From the cell containing the given text, extract its center point as (x, y) coordinate. 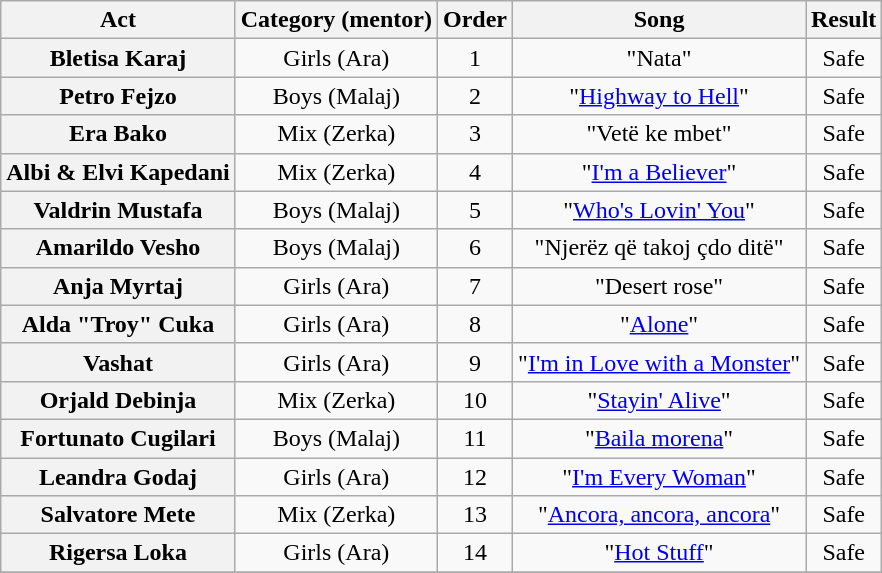
Bletisa Karaj (118, 58)
Era Bako (118, 134)
10 (476, 400)
Valdrin Mustafa (118, 210)
5 (476, 210)
"Njerëz që takoj çdo ditë" (660, 248)
"Ancora, ancora, ancora" (660, 515)
"Who's Lovin' You" (660, 210)
3 (476, 134)
"Baila morena" (660, 438)
8 (476, 324)
Order (476, 20)
12 (476, 477)
Salvatore Mete (118, 515)
1 (476, 58)
"I'm a Believer" (660, 172)
Song (660, 20)
7 (476, 286)
"I'm in Love with a Monster" (660, 362)
Leandra Godaj (118, 477)
6 (476, 248)
"Highway to Hell" (660, 96)
Rigersa Loka (118, 553)
"Desert rose" (660, 286)
Alda "Troy" Cuka (118, 324)
11 (476, 438)
"Alone" (660, 324)
Vashat (118, 362)
Act (118, 20)
Albi & Elvi Kapedani (118, 172)
4 (476, 172)
"Hot Stuff" (660, 553)
Orjald Debinja (118, 400)
Petro Fejzo (118, 96)
"I'm Every Woman" (660, 477)
"Vetë ke mbet" (660, 134)
Result (844, 20)
Fortunato Cugilari (118, 438)
Category (mentor) (336, 20)
13 (476, 515)
"Nata" (660, 58)
Anja Myrtaj (118, 286)
14 (476, 553)
9 (476, 362)
"Stayin' Alive" (660, 400)
Amarildo Vesho (118, 248)
2 (476, 96)
